Output the [x, y] coordinate of the center of the cell containing the given text.  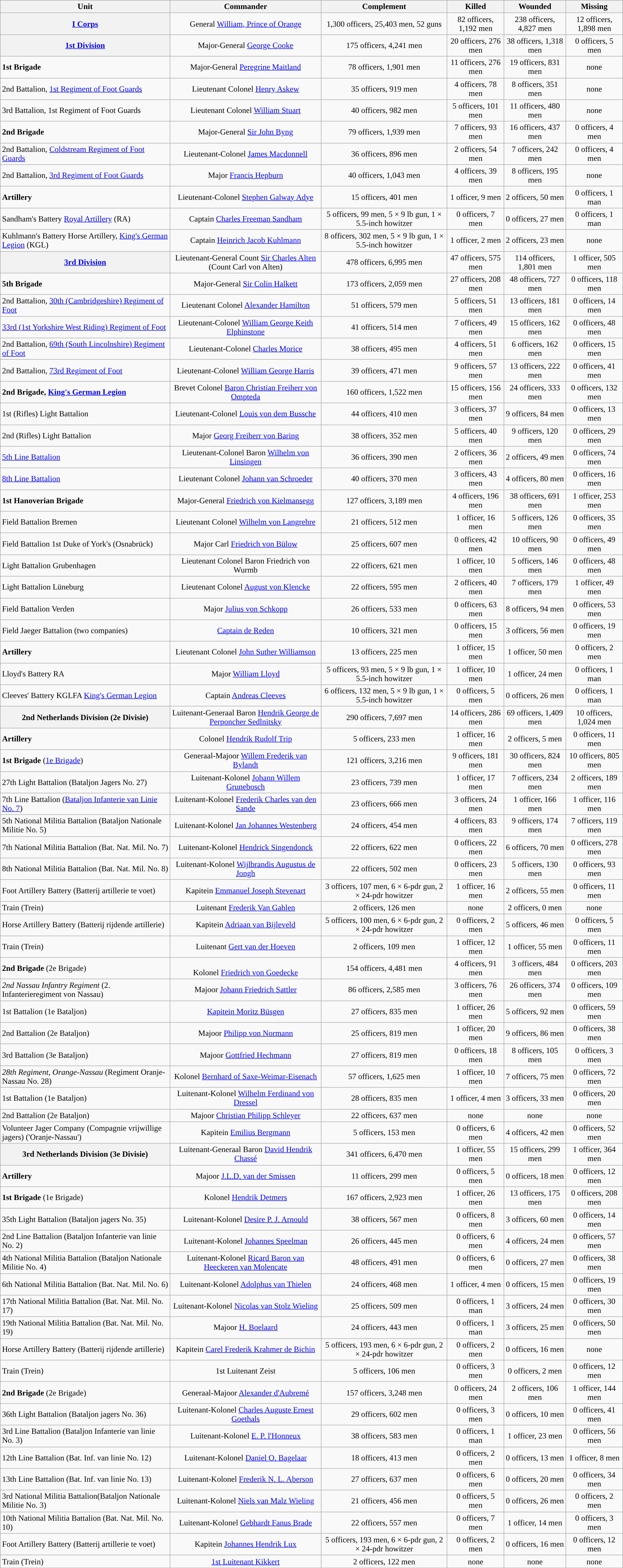
2nd Battalion, 73rd Regiment of Foot [85, 370]
Luitenant-Kolonel E. P. l'Honneux [246, 1436]
22 officers, 621 men [384, 566]
1 officer, 505 men [594, 262]
341 officers, 6,470 men [384, 1154]
Cleeves' Battery KGLFA King's German Legion [85, 695]
8 officers, 94 men [535, 609]
290 officers, 7,697 men [384, 717]
22 officers, 557 men [384, 1523]
0 officers, 56 men [594, 1436]
14 officers, 286 men [476, 717]
5 officers, 153 men [384, 1132]
0 officers, 34 men [594, 1479]
Captain Andreas Cleeves [246, 695]
Light Battalion Lüneburg [85, 587]
Luitenant-Kolonel Johannes Speelman [246, 1241]
2nd Brigade, King's German Legion [85, 392]
0 officers, 203 men [594, 969]
15 officers, 299 men [535, 1154]
0 officers, 42 men [476, 544]
3 officers, 25 men [535, 1328]
1 officer, 20 men [476, 1033]
13th Line Battalion (Bat. Inf. van linie No. 13) [85, 1479]
7 officers, 49 men [476, 327]
4 officers, 91 men [476, 969]
Luitenant-Kolonel Adolphus van Thielen [246, 1284]
Major Carl Friedrich von Bülow [246, 544]
2nd Nassau Infantry Regiment (2. Infanterieregiment von Nassau) [85, 990]
3rd Line Battalion (Bataljon Infanterie van linie No. 3) [85, 1436]
28th Regiment, Orange-Nassau (Regiment Oranje-Nassau No. 28) [85, 1076]
Kuhlmann's Battery Horse Artillery, King's German Legion (KGL) [85, 240]
1 officer, 8 men [594, 1457]
Luitenant-Kolonel Frederik N. L. Aberson [246, 1479]
48 officers, 491 men [384, 1262]
0 officers, 52 men [594, 1132]
Lieutenant Colonel Henry Askew [246, 89]
24 officers, 443 men [384, 1328]
Luitenant-Kolonel Niels van Malz Wieling [246, 1501]
5 officers, 93 men, 5 × 9 lb gun, 1 × 5.5-inch howitzer [384, 674]
1 officer, 12 men [476, 947]
1st Luitenant Kikkert [246, 1561]
13 officers, 225 men [384, 652]
0 officers, 109 men [594, 990]
Complement [384, 7]
Lieutenant Colonel Wilhelm von Langrehre [246, 522]
69 officers, 1,409 men [535, 717]
Lloyd's Battery RA [85, 674]
121 officers, 3,216 men [384, 761]
Major William Lloyd [246, 674]
Kapitein Emilius Bergmann [246, 1132]
Light Battalion Grubenhagen [85, 566]
17th National Militia Battalion (Bat. Nat. Mil. No. 17) [85, 1306]
23 officers, 739 men [384, 782]
2nd Line Battalion (Bataljon Infanterie van linie No. 2) [85, 1241]
Luitenant-Kolonel Johann Willem Grunebosch [246, 782]
7 officers, 93 men [476, 132]
Kolonel Friedrich von Goedecke [246, 969]
23 officers, 666 men [384, 804]
5 officers, 100 men, 6 × 6-pdr gun, 2 × 24-pdr howitzer [384, 925]
Luitenant-Kolonel Jan Johannes Westenberg [246, 825]
5 officers, 99 men, 5 × 9 lb gun, 1 × 5.5-inch howitzer [384, 218]
39 officers, 471 men [384, 370]
1 officer, 14 men [535, 1523]
82 officers, 1,192 men [476, 24]
Luitenant-Kolonel Hendrick Singendonck [246, 847]
27 officers, 637 men [384, 1479]
Field Battalion Bremen [85, 522]
9 officers, 181 men [476, 761]
38 officers, 495 men [384, 349]
7 officers, 179 men [535, 587]
0 officers, 118 men [594, 284]
Major-General Friedrich von Kielmansegg [246, 500]
160 officers, 1,522 men [384, 392]
2nd Brigade [85, 132]
Colonel Hendrik Rudolf Trip [246, 739]
2 officers, 109 men [384, 947]
Majoor Christian Philipp Schleyer [246, 1115]
35th Light Battalion (Bataljon jagers No. 35) [85, 1219]
10 officers, 805 men [594, 761]
86 officers, 2,585 men [384, 990]
33rd (1st Yorkshire West Riding) Regiment of Foot [85, 327]
Unit [85, 7]
40 officers, 1,043 men [384, 175]
Volunteer Jager Company (Compagnie vrijwillige jagers) ('Oranje-Nassau') [85, 1132]
4 officers, 24 men [535, 1241]
Generaal-Majoor Alexander d'Aubremé [246, 1393]
13 officers, 175 men [535, 1198]
22 officers, 595 men [384, 587]
5 officers, 130 men [535, 869]
11 officers, 299 men [384, 1176]
1 officer, 49 men [594, 587]
78 officers, 1,901 men [384, 67]
38 officers, 352 men [384, 436]
40 officers, 370 men [384, 479]
2 officers, 50 men [535, 197]
8th Line Battalion [85, 479]
1st Brigade [85, 67]
4 officers, 78 men [476, 89]
6 officers, 70 men [535, 847]
2 officers, 126 men [384, 908]
1 officer, 15 men [476, 652]
1st Division [85, 45]
5 officers, 46 men [535, 925]
0 officers, 30 men [594, 1306]
1 officer, 17 men [476, 782]
Lieutenant-General Count Sir Charles Alten (Count Carl von Alten) [246, 262]
Captain de Reden [246, 631]
3 officers, 60 men [535, 1219]
Majoor Johann Friedrich Sattler [246, 990]
10 officers, 90 men [535, 544]
0 officers, 74 men [594, 457]
16 officers, 437 men [535, 132]
Major-General Peregrine Maitland [246, 67]
4 officers, 39 men [476, 175]
7 officers, 119 men [594, 825]
2nd Battalion, 69th (South Lincolnshire) Regiment of Foot [85, 349]
Major-General Sir Colin Halkett [246, 284]
3 officers, 56 men [535, 631]
2 officers, 106 men [535, 1393]
9 officers, 174 men [535, 825]
6 officers, 132 men, 5 × 9 lb gun, 1 × 5.5-inch howitzer [384, 695]
21 officers, 512 men [384, 522]
2 officers, 23 men [535, 240]
36 officers, 390 men [384, 457]
1 officer, 2 men [476, 240]
Kapitein Adriaan van Bijleveld [246, 925]
2nd Battalion, 30th (Cambridgeshire) Regiment of Foot [85, 306]
30 officers, 824 men [535, 761]
2nd Battalion, 3rd Regiment of Foot Guards [85, 175]
28 officers, 835 men [384, 1098]
3rd Battalion (3e Bataljon) [85, 1055]
0 officers, 35 men [594, 522]
2nd (Rifles) Light Battalion [85, 436]
0 officers, 278 men [594, 847]
25 officers, 509 men [384, 1306]
8 officers, 105 men [535, 1055]
0 officers, 208 men [594, 1198]
3rd National Militia Battalion(Bataljon Nationale Militie No. 3) [85, 1501]
15 officers, 401 men [384, 197]
26 officers, 445 men [384, 1241]
167 officers, 2,923 men [384, 1198]
0 officers, 24 men [476, 1393]
7 officers, 234 men [535, 782]
15 officers, 156 men [476, 392]
27th Light Battalion (Bataljon Jagers No. 27) [85, 782]
Missing [594, 7]
4 officers, 42 men [535, 1132]
5 officers, 92 men [535, 1012]
5th Brigade [85, 284]
3 officers, 484 men [535, 969]
36 officers, 896 men [384, 154]
4 officers, 80 men [535, 479]
3rd Netherlands Division (3e Divisie) [85, 1154]
Luitenant-Kolonel Charles Auguste Ernest Goethals [246, 1414]
0 officers, 50 men [594, 1328]
35 officers, 919 men [384, 89]
21 officers, 456 men [384, 1501]
26 officers, 374 men [535, 990]
0 officers, 59 men [594, 1012]
Generaal-Majoor Willem Frederik van Bylandt [246, 761]
Luitenant-Generaal Baron David Hendrik Chassé [246, 1154]
6 officers, 162 men [535, 349]
1 officer, 23 men [535, 1436]
Brevet Colonel Baron Christian Freiherr von Ompteda [246, 392]
3rd Battalion, 1st Regiment of Foot Guards [85, 111]
2nd Netherlands Division (2e Divisie) [85, 717]
3 officers, 33 men [535, 1098]
Luitenant-Kolonel Wilhelm Ferdinand von Dressel [246, 1098]
1 officer, 50 men [535, 652]
Lieutenant-Colonel Louis von dem Bussche [246, 414]
Lieutenant Colonel William Stuart [246, 111]
8th National Militia Battalion (Bat. Nat. Mil. No. 8) [85, 869]
Luitenant-Kolonel Gebhardt Fanus Brade [246, 1523]
1,300 officers, 25,403 men, 52 guns [384, 24]
38 officers, 583 men [384, 1436]
36th Light Battalion (Bataljon jagers No. 36) [85, 1414]
41 officers, 514 men [384, 327]
1 officer, 144 men [594, 1393]
Major Francis Hepburn [246, 175]
1 officer, 166 men [535, 804]
Captain Charles Freeman Sandham [246, 218]
1 officer, 364 men [594, 1154]
General William, Prince of Orange [246, 24]
Luitenant Gert van der Hoeven [246, 947]
Kapitein Johannes Hendrik Lux [246, 1544]
44 officers, 410 men [384, 414]
10 officers, 1,024 men [594, 717]
5 officers, 106 men [384, 1371]
1st (Rifles) Light Battalion [85, 414]
27 officers, 835 men [384, 1012]
3 officers, 107 men, 6 × 6-pdr gun, 2 × 24-pdr howitzer [384, 891]
47 officers, 575 men [476, 262]
22 officers, 637 men [384, 1115]
22 officers, 622 men [384, 847]
24 officers, 333 men [535, 392]
175 officers, 4,241 men [384, 45]
7th Line Battalion (Bataljon Infanterie van Linie No. 7) [85, 804]
7 officers, 75 men [535, 1076]
Kapitein Emmanuel Joseph Stevenart [246, 891]
5 officers, 146 men [535, 566]
Majoor J.L.D. van der Smissen [246, 1176]
13 officers, 181 men [535, 306]
5 officers, 126 men [535, 522]
2nd Battalion, 1st Regiment of Foot Guards [85, 89]
Kolonel Bernhard of Saxe-Weimar-Eisenach [246, 1076]
5 officers, 51 men [476, 306]
0 officers, 72 men [594, 1076]
127 officers, 3,189 men [384, 500]
Major-General Sir John Byng [246, 132]
38 officers, 1,318 men [535, 45]
2 officers, 36 men [476, 457]
12 officers, 1,898 men [594, 24]
19th National Militia Battalion (Bat. Nat. Mil. No. 19) [85, 1328]
1 officer, 253 men [594, 500]
5 officers, 40 men [476, 436]
27 officers, 819 men [384, 1055]
2 officers, 189 men [594, 782]
12th Line Battalion (Bat. Inf. van linie No. 12) [85, 1457]
2 officers, 0 men [535, 908]
173 officers, 2,059 men [384, 284]
0 officers, 22 men [476, 847]
9 officers, 57 men [476, 370]
10th National Militia Battalion (Bat. Nat. Mil. No. 10) [85, 1523]
0 officers, 93 men [594, 869]
18 officers, 413 men [384, 1457]
9 officers, 120 men [535, 436]
27 officers, 208 men [476, 284]
Lieutenant Colonel John Suther Williamson [246, 652]
19 officers, 831 men [535, 67]
38 officers, 567 men [384, 1219]
8 officers, 302 men, 5 × 9 lb gun, 1 × 5.5-inch howitzer [384, 240]
7th National Militia Battalion (Bat. Nat. Mil. No. 7) [85, 847]
Sandham's Battery Royal Artillery (RA) [85, 218]
8 officers, 351 men [535, 89]
0 officers, 57 men [594, 1241]
4 officers, 196 men [476, 500]
57 officers, 1,625 men [384, 1076]
Kapitein Carel Frederik Krahmer de Bichin [246, 1350]
0 officers, 8 men [476, 1219]
4th National Militia Battalion (Bataljon Nationale Militie No. 4) [85, 1262]
15 officers, 162 men [535, 327]
25 officers, 607 men [384, 544]
Luitenant-Kolonel Daniel O. Bagelaar [246, 1457]
8 officers, 195 men [535, 175]
Luitenant-Kolonel Ricard Baron van Heeckeren van Molencate [246, 1262]
13 officers, 222 men [535, 370]
Lieutenant Colonel Alexander Hamilton [246, 306]
114 officers, 1,801 men [535, 262]
Majoor Gottfried Hechmann [246, 1055]
3 officers, 37 men [476, 414]
1st Luitenant Zeist [246, 1371]
Luitenant-Kolonel Nicolas van Stolz Wieling [246, 1306]
Luitenant-Generaal Baron Hendrik George de Perponcher Sedlnitsky [246, 717]
1 officer, 116 men [594, 804]
Luitenant-Kolonel Desire P. J. Arnould [246, 1219]
40 officers, 982 men [384, 111]
Luitenant Frederik Van Gahlen [246, 908]
25 officers, 819 men [384, 1033]
Lieutenant-Colonel Charles Morice [246, 349]
2nd Battalion, Coldstream Regiment of Foot Guards [85, 154]
0 officers, 132 men [594, 392]
Lieutenant-Colonel William George Harris [246, 370]
24 officers, 468 men [384, 1284]
154 officers, 4,481 men [384, 969]
Lieutenant-Colonel William George Keith Elphinstone [246, 327]
2 officers, 5 men [535, 739]
Major-General George Cooke [246, 45]
Luitenant-Kolonel Wijlbrandis Augustus de Jongh [246, 869]
Lieutenant-Colonel James Macdonnell [246, 154]
3 officers, 43 men [476, 479]
Kolonel Hendrik Detmers [246, 1198]
79 officers, 1,939 men [384, 132]
0 officers, 53 men [594, 609]
1st Hanoverian Brigade [85, 500]
2 officers, 55 men [535, 891]
Major Julius von Schkopp [246, 609]
Captain Heinrich Jacob Kuhlmann [246, 240]
Lieutenant Colonel Johann van Schroeder [246, 479]
0 officers, 10 men [535, 1414]
5th Line Battalion [85, 457]
11 officers, 480 men [535, 111]
I Corps [85, 24]
2 officers, 122 men [384, 1561]
24 officers, 454 men [384, 825]
0 officers, 29 men [594, 436]
Commander [246, 7]
0 officers, 63 men [476, 609]
5 officers, 101 men [476, 111]
3 officers, 76 men [476, 990]
Majoor H. Boelaard [246, 1328]
20 officers, 276 men [476, 45]
Luitenant-Kolonel Frederik Charles van den Sande [246, 804]
2 officers, 40 men [476, 587]
3rd Division [85, 262]
Field Battalion Verden [85, 609]
5th National Militia Battalion (Bataljon Nationale Militie No. 5) [85, 825]
Kapitein Moritz Büsgen [246, 1012]
0 officers, 49 men [594, 544]
Lieutenant-Colonel Baron Wilhelm von Linsingen [246, 457]
10 officers, 321 men [384, 631]
Field Battalion 1st Duke of York's (Osnabrück) [85, 544]
Lieutenant-Colonel Stephen Galway Adye [246, 197]
48 officers, 727 men [535, 284]
2 officers, 49 men [535, 457]
Lieutenant Colonel August von Klencke [246, 587]
238 officers, 4,827 men [535, 24]
Majoor Philipp von Normann [246, 1033]
7 officers, 242 men [535, 154]
1 officer, 24 men [535, 674]
38 officers, 691 men [535, 500]
Lieutenant Colonel Baron Friedrich von Wurmb [246, 566]
5 officers, 233 men [384, 739]
11 officers, 276 men [476, 67]
2 officers, 54 men [476, 154]
1 officer, 9 men [476, 197]
6th National Militia Battalion (Bat. Nat. Mil. No. 6) [85, 1284]
Field Jaeger Battalion (two companies) [85, 631]
22 officers, 502 men [384, 869]
9 officers, 84 men [535, 414]
157 officers, 3,248 men [384, 1393]
Major Georg Freiherr von Baring [246, 436]
9 officers, 86 men [535, 1033]
Wounded [535, 7]
478 officers, 6,995 men [384, 262]
0 officers, 23 men [476, 869]
Killed [476, 7]
29 officers, 602 men [384, 1414]
4 officers, 83 men [476, 825]
4 officers, 51 men [476, 349]
51 officers, 579 men [384, 306]
26 officers, 533 men [384, 609]
